Scan for the cell matching the given text and deliver its (X, Y) coordinate at center. 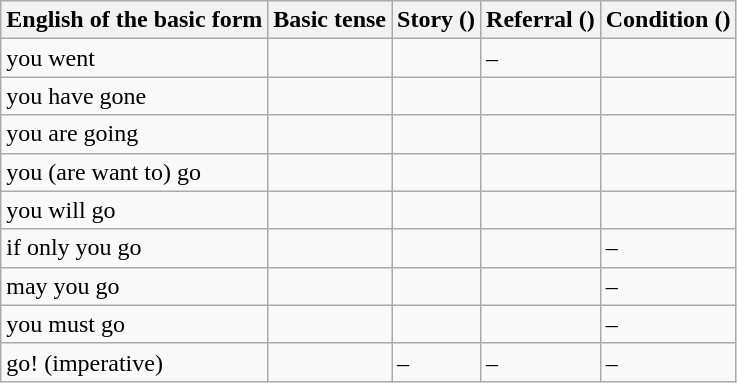
Story () (436, 20)
you went (134, 58)
you (are want to) go (134, 172)
you have gone (134, 96)
you are going (134, 134)
Referral () (541, 20)
Condition () (668, 20)
Basic tense (330, 20)
you will go (134, 210)
you must go (134, 324)
go! (imperative) (134, 362)
may you go (134, 286)
if only you go (134, 248)
English of the basic form (134, 20)
